For the text-containing cell, return its midpoint in [X, Y] coordinate format. 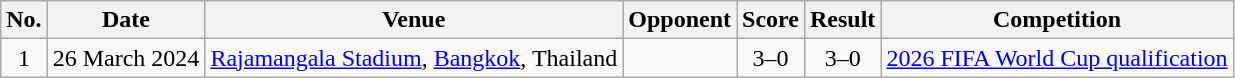
Venue [414, 20]
Result [842, 20]
1 [24, 58]
Competition [1057, 20]
Rajamangala Stadium, Bangkok, Thailand [414, 58]
26 March 2024 [126, 58]
Opponent [680, 20]
2026 FIFA World Cup qualification [1057, 58]
Date [126, 20]
Score [771, 20]
No. [24, 20]
